Locate the cell with the specified text and output its [x, y] center coordinate. 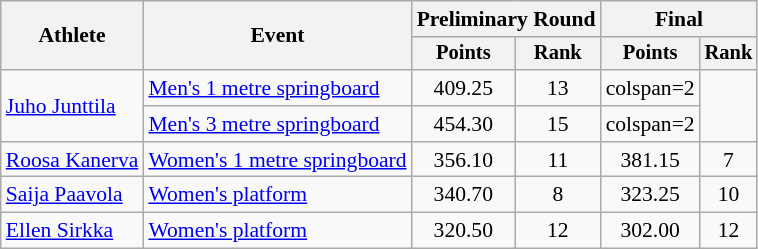
323.25 [650, 195]
409.25 [464, 88]
Saija Paavola [72, 195]
15 [558, 124]
Roosa Kanerva [72, 160]
Women's 1 metre springboard [277, 160]
454.30 [464, 124]
13 [558, 88]
Preliminary Round [506, 19]
10 [729, 195]
340.70 [464, 195]
8 [558, 195]
7 [729, 160]
320.50 [464, 231]
302.00 [650, 231]
Men's 3 metre springboard [277, 124]
Final [680, 19]
Athlete [72, 36]
381.15 [650, 160]
Juho Junttila [72, 106]
11 [558, 160]
Men's 1 metre springboard [277, 88]
356.10 [464, 160]
Ellen Sirkka [72, 231]
Event [277, 36]
